From the cell containing the given text, extract its center point as (X, Y) coordinate. 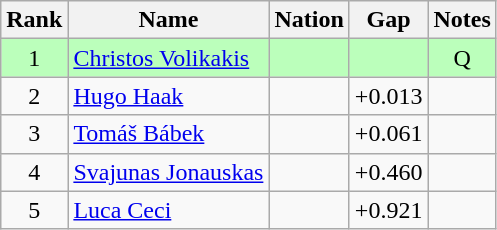
Rank (34, 20)
Nation (309, 20)
Christos Volikakis (168, 58)
2 (34, 96)
Q (462, 58)
Notes (462, 20)
Tomáš Bábek (168, 134)
+0.921 (388, 210)
5 (34, 210)
3 (34, 134)
+0.460 (388, 172)
Gap (388, 20)
Hugo Haak (168, 96)
1 (34, 58)
+0.013 (388, 96)
Svajunas Jonauskas (168, 172)
Name (168, 20)
Luca Ceci (168, 210)
+0.061 (388, 134)
4 (34, 172)
